Find where the given text appears and provide that cell's center as (X, Y) coordinate. 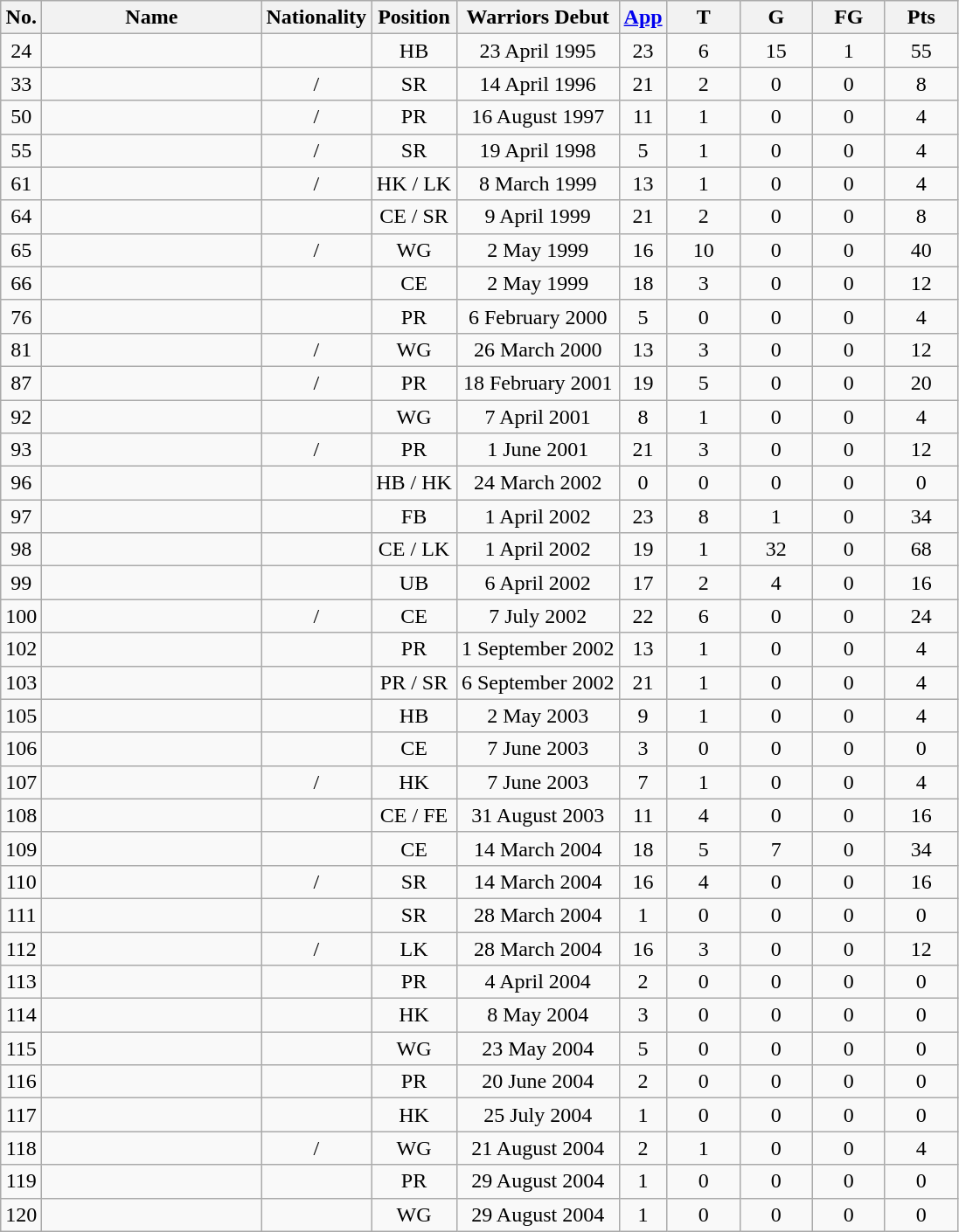
6 April 2002 (538, 583)
17 (643, 583)
CE / FE (414, 815)
16 August 1997 (538, 117)
8 March 1999 (538, 183)
9 (643, 716)
115 (21, 1049)
21 August 2004 (538, 1148)
Position (414, 17)
103 (21, 682)
18 February 2001 (538, 383)
Name (152, 17)
87 (21, 383)
7 July 2002 (538, 616)
CE / LK (414, 550)
92 (21, 417)
116 (21, 1082)
6 February 2000 (538, 316)
26 March 2000 (538, 350)
106 (21, 749)
UB (414, 583)
114 (21, 1015)
20 June 2004 (538, 1082)
4 April 2004 (538, 982)
HK / LK (414, 183)
T (703, 17)
10 (703, 250)
105 (21, 716)
118 (21, 1148)
HB / HK (414, 483)
14 April 1996 (538, 84)
61 (21, 183)
23 May 2004 (538, 1049)
7 April 2001 (538, 417)
No. (21, 17)
120 (21, 1215)
2 May 2003 (538, 716)
68 (921, 550)
112 (21, 948)
65 (21, 250)
97 (21, 516)
117 (21, 1115)
40 (921, 250)
119 (21, 1181)
22 (643, 616)
1 September 2002 (538, 649)
15 (776, 51)
98 (21, 550)
19 April 1998 (538, 150)
99 (21, 583)
107 (21, 782)
24 March 2002 (538, 483)
93 (21, 450)
1 June 2001 (538, 450)
108 (21, 815)
33 (21, 84)
9 April 1999 (538, 217)
G (776, 17)
100 (21, 616)
50 (21, 117)
Pts (921, 17)
111 (21, 915)
FB (414, 516)
CE / SR (414, 217)
76 (21, 316)
113 (21, 982)
102 (21, 649)
66 (21, 283)
109 (21, 848)
23 April 1995 (538, 51)
31 August 2003 (538, 815)
6 September 2002 (538, 682)
FG (848, 17)
App (643, 17)
PR / SR (414, 682)
20 (921, 383)
LK (414, 948)
Nationality (316, 17)
8 May 2004 (538, 1015)
32 (776, 550)
81 (21, 350)
110 (21, 882)
96 (21, 483)
25 July 2004 (538, 1115)
64 (21, 217)
Warriors Debut (538, 17)
